Scan for the cell matching the given text and deliver its (X, Y) coordinate at center. 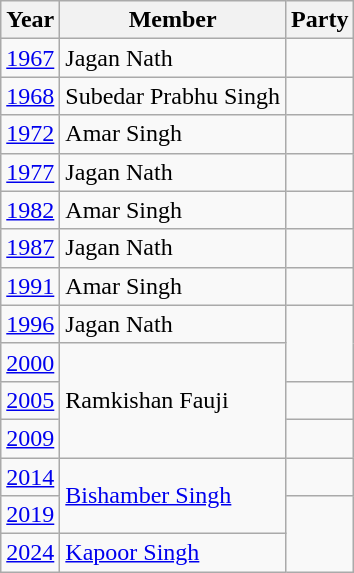
Member (173, 20)
2019 (30, 515)
2014 (30, 477)
Kapoor Singh (173, 553)
2000 (30, 362)
Ramkishan Fauji (173, 400)
1967 (30, 58)
Year (30, 20)
1968 (30, 96)
2024 (30, 553)
1982 (30, 210)
1987 (30, 248)
1977 (30, 172)
Bishamber Singh (173, 496)
2005 (30, 400)
Party (320, 20)
1991 (30, 286)
Subedar Prabhu Singh (173, 96)
2009 (30, 438)
1996 (30, 324)
1972 (30, 134)
